Provide the [X, Y] coordinate of the cell's center where the given text is located.  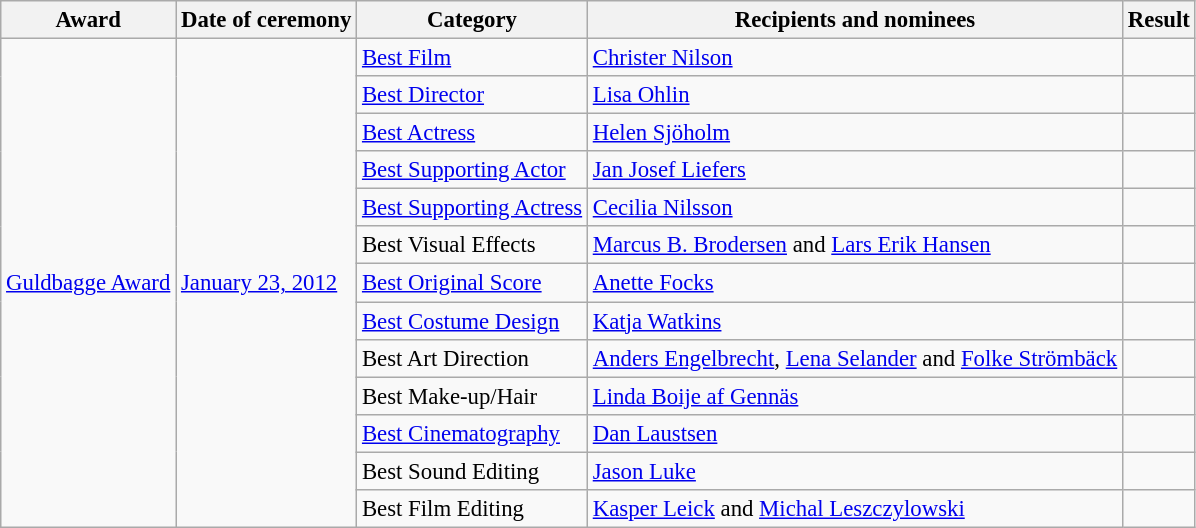
Best Supporting Actress [472, 208]
Recipients and nominees [854, 20]
Jan Josef Liefers [854, 170]
Best Costume Design [472, 321]
Best Visual Effects [472, 245]
Best Film Editing [472, 509]
Anders Engelbrecht, Lena Selander and Folke Strömbäck [854, 358]
Kasper Leick and Michal Leszczylowski [854, 509]
Best Supporting Actor [472, 170]
Best Art Direction [472, 358]
Best Film [472, 58]
Award [88, 20]
Result [1160, 20]
Best Make-up/Hair [472, 396]
Lisa Ohlin [854, 95]
Marcus B. Brodersen and Lars Erik Hansen [854, 245]
Anette Focks [854, 283]
Christer Nilson [854, 58]
Dan Laustsen [854, 433]
January 23, 2012 [266, 284]
Helen Sjöholm [854, 133]
Jason Luke [854, 471]
Best Actress [472, 133]
Best Original Score [472, 283]
Best Director [472, 95]
Linda Boije af Gennäs [854, 396]
Katja Watkins [854, 321]
Best Sound Editing [472, 471]
Guldbagge Award [88, 284]
Category [472, 20]
Best Cinematography [472, 433]
Date of ceremony [266, 20]
Cecilia Nilsson [854, 208]
